Return the [X, Y] coordinate for the center point of the cell that contains the specified text.  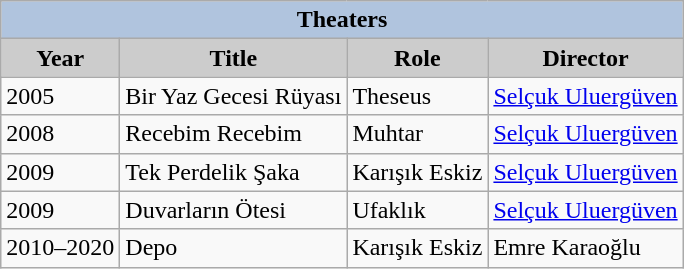
Theseus [418, 96]
Theaters [342, 20]
Depo [234, 248]
Year [60, 58]
Tek Perdelik Şaka [234, 172]
Title [234, 58]
Recebim Recebim [234, 134]
Muhtar [418, 134]
2008 [60, 134]
Director [586, 58]
2005 [60, 96]
Bir Yaz Gecesi Rüyası [234, 96]
2010–2020 [60, 248]
Role [418, 58]
Duvarların Ötesi [234, 210]
Ufaklık [418, 210]
Emre Karaoğlu [586, 248]
